Search for the cell housing the specified text and yield its (x, y) center coordinate. 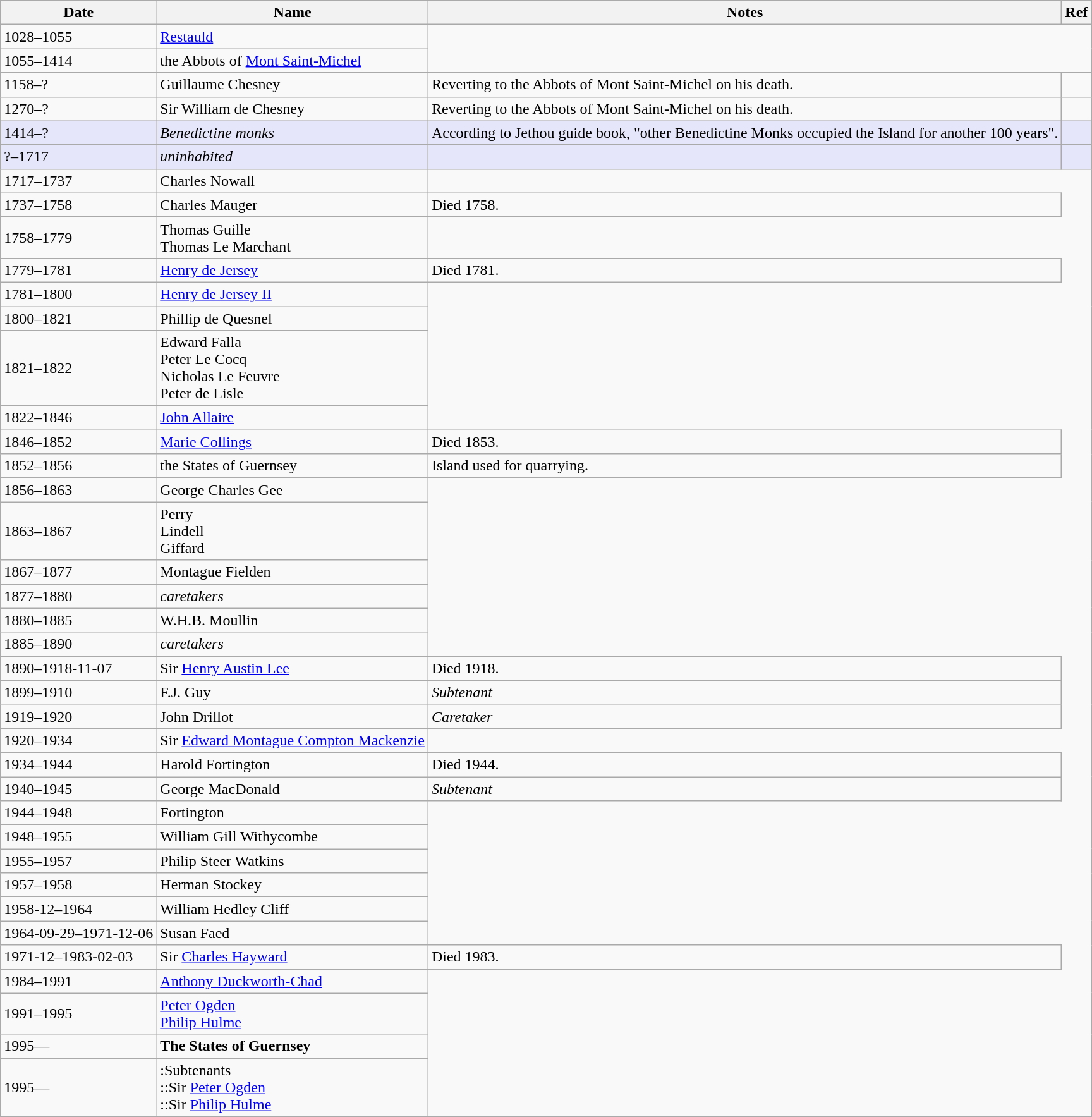
Henry de Jersey II (293, 294)
1781–1800 (78, 294)
W.H.B. Moullin (293, 620)
1158–? (78, 85)
1822–1846 (78, 418)
1920–1934 (78, 740)
Marie Collings (293, 442)
Peter OgdenPhilip Hulme (293, 1014)
Thomas GuilleThomas Le Marchant (293, 238)
John Drillot (293, 716)
1890–1918-11-07 (78, 668)
Sir Henry Austin Lee (293, 668)
George Charles Gee (293, 490)
1958-12–1964 (78, 909)
Sir William de Chesney (293, 109)
Philip Steer Watkins (293, 861)
1880–1885 (78, 620)
Edward FallaPeter Le CocqNicholas Le FeuvrePeter de Lisle (293, 368)
F.J. Guy (293, 692)
1856–1863 (78, 490)
Charles Mauger (293, 205)
?–1717 (78, 157)
1737–1758 (78, 205)
George MacDonald (293, 788)
Died 1983. (744, 957)
1846–1852 (78, 442)
Herman Stockey (293, 885)
1800–1821 (78, 318)
1877–1880 (78, 596)
Anthony Duckworth-Chad (293, 981)
1957–1958 (78, 885)
Henry de Jersey (293, 270)
Benedictine monks (293, 133)
William Gill Withycombe (293, 837)
Notes (744, 13)
1863–1867 (78, 531)
Susan Faed (293, 933)
PerryLindellGiffard (293, 531)
Restauld (293, 37)
1414–? (78, 133)
the Abbots of Mont Saint-Michel (293, 61)
1919–1920 (78, 716)
Name (293, 13)
1867–1877 (78, 572)
John Allaire (293, 418)
According to Jethou guide book, "other Benedictine Monks occupied the Island for another 100 years". (744, 133)
the States of Guernsey (293, 466)
1821–1822 (78, 368)
1984–1991 (78, 981)
Ref (1077, 13)
Island used for quarrying. (744, 466)
1885–1890 (78, 644)
1055–1414 (78, 61)
:Subtenants::Sir Peter Ogden::Sir Philip Hulme (293, 1087)
1899–1910 (78, 692)
1270–? (78, 109)
Guillaume Chesney (293, 85)
Date (78, 13)
1948–1955 (78, 837)
Sir Edward Montague Compton Mackenzie (293, 740)
1964-09-29–1971-12-06 (78, 933)
1852–1856 (78, 466)
1934–1944 (78, 764)
Harold Fortington (293, 764)
Montague Fielden (293, 572)
Died 1853. (744, 442)
1940–1945 (78, 788)
Died 1918. (744, 668)
1991–1995 (78, 1014)
Phillip de Quesnel (293, 318)
Caretaker (744, 716)
Charles Nowall (293, 181)
Sir Charles Hayward (293, 957)
uninhabited (293, 157)
Fortington (293, 813)
Died 1758. (744, 205)
1028–1055 (78, 37)
1779–1781 (78, 270)
William Hedley Cliff (293, 909)
1717–1737 (78, 181)
1955–1957 (78, 861)
Died 1944. (744, 764)
Died 1781. (744, 270)
1971-12–1983-02-03 (78, 957)
1758–1779 (78, 238)
The States of Guernsey (293, 1046)
1944–1948 (78, 813)
